Output the [X, Y] coordinate of the center of the cell containing the given text.  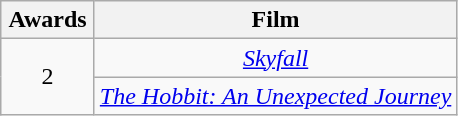
Skyfall [276, 58]
Awards [48, 20]
Film [276, 20]
2 [48, 77]
The Hobbit: An Unexpected Journey [276, 96]
